Capture the cell that displays the provided text and extract its (X, Y) central coordinate. 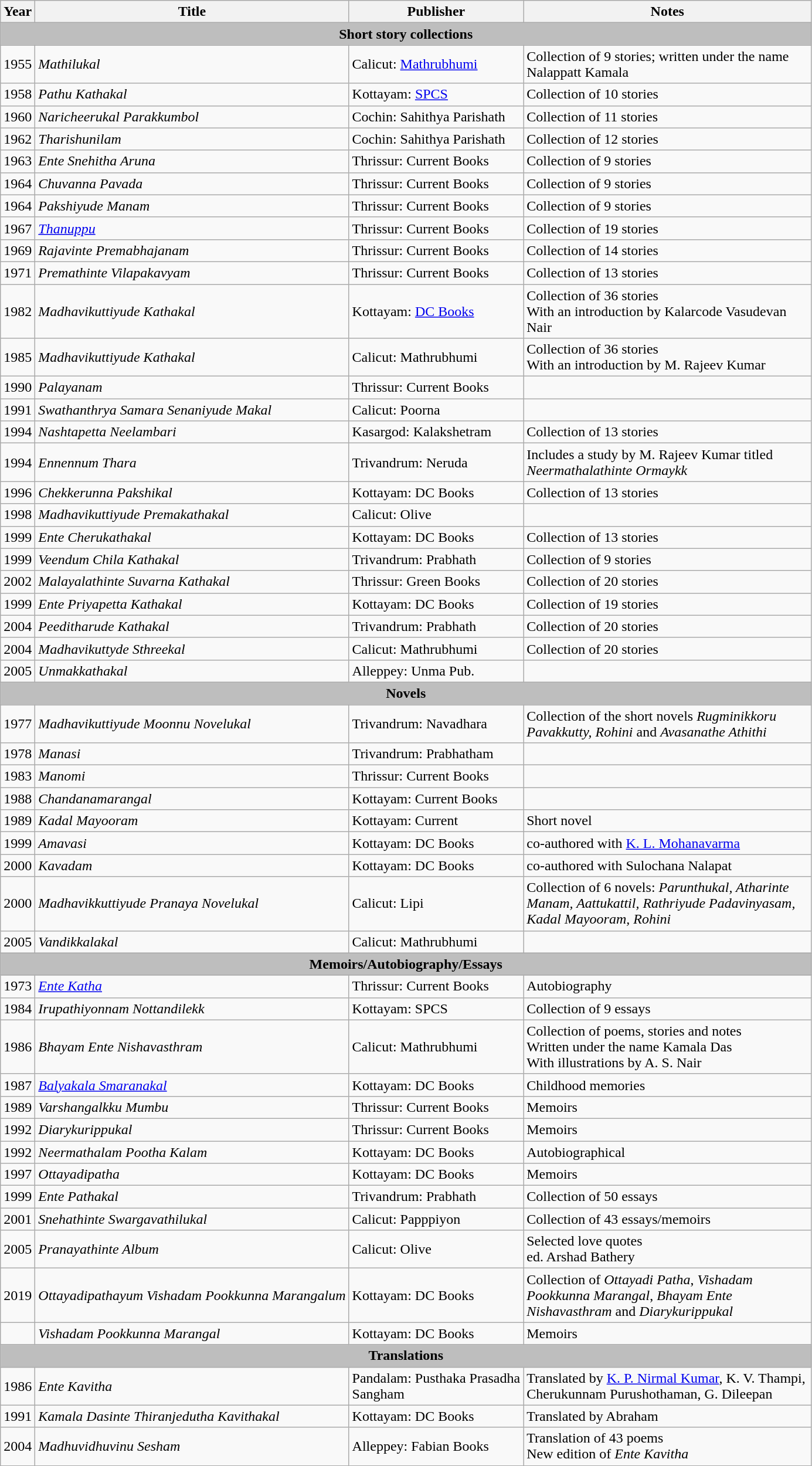
Kavadam (192, 866)
Pathu Kathakal (192, 94)
Chekkerunna Pakshikal (192, 493)
Autobiographical (667, 1152)
1990 (18, 388)
Balyakala Smaranakal (192, 1085)
Calicut: Poorna (436, 410)
Title (192, 12)
Includes a study by M. Rajeev Kumar titled Neermathalathinte Ormaykk (667, 462)
Pranayathinte Album (192, 1249)
Madhavikkuttiyude Pranaya Novelukal (192, 904)
1987 (18, 1085)
Vishadam Pookkunna Marangal (192, 1333)
Thrissur: Green Books (436, 582)
Collection of 6 novels: Parunthukal, Atharinte Manam, Aattukattil, Rathriyude Padavinyasam, Kadal Mayooram, Rohini (667, 904)
1958 (18, 94)
Year (18, 12)
Collection of 36 storiesWith an introduction by Kalarcode Vasudevan Nair (667, 311)
1971 (18, 273)
Collection of the short novels Rugminikkoru Pavakkutty, Rohini and Avasanathe Athithi (667, 724)
Short novel (667, 821)
Thanuppu (192, 228)
Translated by Abraham (667, 1416)
Vandikkalakal (192, 942)
Short story collections (406, 34)
1963 (18, 161)
Ennennum Thara (192, 462)
Pandalam: Pusthaka PrasadhaSangham (436, 1386)
1996 (18, 493)
Ente Pathakal (192, 1197)
Kottayam: Current Books (436, 799)
Rajavinte Premabhajanam (192, 250)
Collection of 12 stories (667, 139)
Manomi (192, 776)
Kottayam: Current (436, 821)
Unmakkathakal (192, 671)
Naricheerukal Parakkumbol (192, 117)
Ente Katha (192, 986)
Collection of 9 stories; written under the name Nalappatt Kamala (667, 65)
Madhavikuttiyude Moonnu Novelukal (192, 724)
Tharishunilam (192, 139)
2001 (18, 1219)
Trivandrum: Neruda (436, 462)
Trivandrum: Prabhatham (436, 754)
Ente Snehitha Aruna (192, 161)
Alleppey: Fabian Books (436, 1446)
Kamala Dasinte Thiranjedutha Kavithakal (192, 1416)
Ente Priyapetta Kathakal (192, 604)
Ente Cherukathakal (192, 537)
Translated by K. P. Nirmal Kumar, K. V. Thampi, Cherukunnam Purushothaman, G. Dileepan (667, 1386)
Collection of 9 essays (667, 1009)
2002 (18, 582)
Kasargod: Kalakshetram (436, 432)
Autobiography (667, 986)
Peeditharude Kathakal (192, 626)
Collection of 36 storiesWith an introduction by M. Rajeev Kumar (667, 358)
Ottayadipathayum Vishadam Pookkunna Marangalum (192, 1295)
Novels (406, 693)
1983 (18, 776)
Publisher (436, 12)
Calicut: Lipi (436, 904)
1984 (18, 1009)
1960 (18, 117)
Notes (667, 12)
Palayanam (192, 388)
1969 (18, 250)
Collection of 11 stories (667, 117)
1973 (18, 986)
Veendum Chila Kathakal (192, 559)
Varshangalkku Mumbu (192, 1107)
1997 (18, 1175)
1967 (18, 228)
Collection of 14 stories (667, 250)
Translation of 43 poemsNew edition of Ente Kavitha (667, 1446)
Diarykurippukal (192, 1129)
Madhavikuttyde Sthreekal (192, 649)
Collection of Ottayadi Patha, Vishadam Pookkunna Marangal, Bhayam Ente Nishavasthram and Diarykurippukal (667, 1295)
Manasi (192, 754)
1955 (18, 65)
Collection of 10 stories (667, 94)
Collection of poems, stories and notesWritten under the name Kamala DasWith illustrations by A. S. Nair (667, 1047)
Snehathinte Swargavathilukal (192, 1219)
Chuvanna Pavada (192, 184)
1982 (18, 311)
Childhood memories (667, 1085)
Pakshiyude Manam (192, 206)
1985 (18, 358)
Madhuvidhuvinu Sesham (192, 1446)
co-authored with K. L. Mohanavarma (667, 843)
co-authored with Sulochana Nalapat (667, 866)
Bhayam Ente Nishavasthram (192, 1047)
Ente Kavitha (192, 1386)
2019 (18, 1295)
1978 (18, 754)
Chandanamarangal (192, 799)
Amavasi (192, 843)
Ottayadipatha (192, 1175)
1988 (18, 799)
Translations (406, 1356)
Calicut: Papppiyon (436, 1219)
Madhavikuttiyude Premakathakal (192, 515)
Irupathiyonnam Nottandilekk (192, 1009)
Swathanthrya Samara Senaniyude Makal (192, 410)
Collection of 43 essays/memoirs (667, 1219)
Nashtapetta Neelambari (192, 432)
Premathinte Vilapakavyam (192, 273)
Alleppey: Unma Pub. (436, 671)
Mathilukal (192, 65)
Selected love quotesed. Arshad Bathery (667, 1249)
Memoirs/Autobiography/Essays (406, 964)
1998 (18, 515)
Collection of 50 essays (667, 1197)
Neermathalam Pootha Kalam (192, 1152)
Trivandrum: Navadhara (436, 724)
1962 (18, 139)
Kadal Mayooram (192, 821)
Malayalathinte Suvarna Kathakal (192, 582)
1977 (18, 724)
